Return [x, y] of the center of cell containing provided text 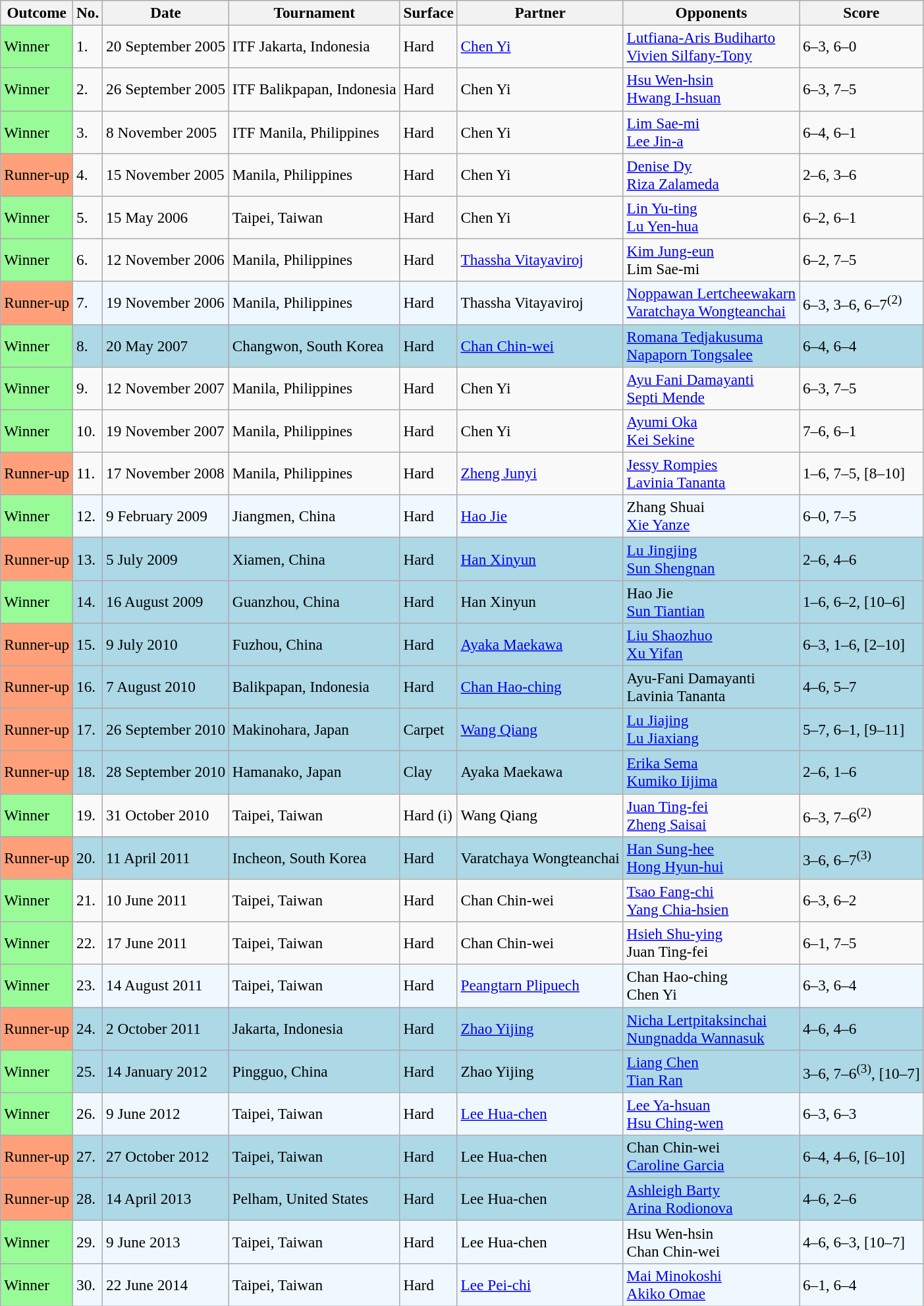
Date [166, 13]
3–6, 7–6(3), [10–7] [861, 1071]
Changwon, South Korea [314, 345]
6–1, 6–4 [861, 1285]
4–6, 4–6 [861, 1028]
Lee Pei-chi [540, 1285]
4–6, 6–3, [10–7] [861, 1241]
Hao Jie [540, 517]
Erika Sema Kumiko Iijima [711, 772]
22 June 2014 [166, 1285]
5. [88, 217]
Balikpapan, Indonesia [314, 687]
Chan Hao-ching Chen Yi [711, 986]
Jakarta, Indonesia [314, 1028]
2–6, 1–6 [861, 772]
6–4, 4–6, [6–10] [861, 1156]
4–6, 2–6 [861, 1199]
12 November 2007 [166, 387]
Hao Jie Sun Tiantian [711, 601]
7–6, 6–1 [861, 431]
No. [88, 13]
Noppawan Lertcheewakarn Varatchaya Wongteanchai [711, 303]
28 September 2010 [166, 772]
Chan Chin-wei Caroline Garcia [711, 1156]
6–3, 6–0 [861, 46]
17 November 2008 [166, 473]
Denise Dy Riza Zalameda [711, 174]
Carpet [428, 730]
6–0, 7–5 [861, 517]
6–3, 6–3 [861, 1114]
11 April 2011 [166, 858]
21. [88, 900]
8. [88, 345]
Pingguo, China [314, 1071]
6–3, 6–4 [861, 986]
8 November 2005 [166, 132]
28. [88, 1199]
1–6, 7–5, [8–10] [861, 473]
6–3, 7–6(2) [861, 814]
17. [88, 730]
ITF Jakarta, Indonesia [314, 46]
6–1, 7–5 [861, 942]
20 May 2007 [166, 345]
10. [88, 431]
Nicha Lertpitaksinchai Nungnadda Wannasuk [711, 1028]
Lu Jingjing Sun Shengnan [711, 559]
31 October 2010 [166, 814]
15 November 2005 [166, 174]
6–2, 7–5 [861, 260]
22. [88, 942]
Pelham, United States [314, 1199]
27 October 2012 [166, 1156]
Tournament [314, 13]
1–6, 6–2, [10–6] [861, 601]
Liang Chen Tian Ran [711, 1071]
ITF Manila, Philippines [314, 132]
4–6, 5–7 [861, 687]
2. [88, 90]
6–3, 6–2 [861, 900]
6–2, 6–1 [861, 217]
29. [88, 1241]
Peangtarn Plipuech [540, 986]
Lim Sae-mi Lee Jin-a [711, 132]
Ayu-Fani Damayanti Lavinia Tananta [711, 687]
Liu Shaozhuo Xu Yifan [711, 644]
Ashleigh Barty Arina Rodionova [711, 1199]
26. [88, 1114]
20. [88, 858]
1. [88, 46]
5–7, 6–1, [9–11] [861, 730]
Hard (i) [428, 814]
23. [88, 986]
Jiangmen, China [314, 517]
4. [88, 174]
15 May 2006 [166, 217]
Hsieh Shu-ying Juan Ting-fei [711, 942]
Score [861, 13]
Ayu Fani Damayanti Septi Mende [711, 387]
3. [88, 132]
14 January 2012 [166, 1071]
20 September 2005 [166, 46]
Kim Jung-eun Lim Sae-mi [711, 260]
24. [88, 1028]
3–6, 6–7(3) [861, 858]
13. [88, 559]
9. [88, 387]
16. [88, 687]
12. [88, 517]
6. [88, 260]
Xiamen, China [314, 559]
Clay [428, 772]
Lin Yu-ting Lu Yen-hua [711, 217]
6–3, 3–6, 6–7(2) [861, 303]
Hsu Wen-hsin Chan Chin-wei [711, 1241]
Hsu Wen-hsin Hwang I-hsuan [711, 90]
Partner [540, 13]
Jessy Rompies Lavinia Tananta [711, 473]
19. [88, 814]
27. [88, 1156]
Hamanako, Japan [314, 772]
25. [88, 1071]
26 September 2010 [166, 730]
Juan Ting-fei Zheng Saisai [711, 814]
Makinohara, Japan [314, 730]
5 July 2009 [166, 559]
14. [88, 601]
15. [88, 644]
9 February 2009 [166, 517]
Zheng Junyi [540, 473]
Zhang Shuai Xie Yanze [711, 517]
Fuzhou, China [314, 644]
Guanzhou, China [314, 601]
9 July 2010 [166, 644]
19 November 2007 [166, 431]
Romana Tedjakusuma Napaporn Tongsalee [711, 345]
Varatchaya Wongteanchai [540, 858]
Lutfiana-Aris Budiharto Vivien Silfany-Tony [711, 46]
26 September 2005 [166, 90]
6–4, 6–4 [861, 345]
Mai Minokoshi Akiko Omae [711, 1285]
ITF Balikpapan, Indonesia [314, 90]
Incheon, South Korea [314, 858]
Outcome [37, 13]
17 June 2011 [166, 942]
14 April 2013 [166, 1199]
12 November 2006 [166, 260]
Tsao Fang-chi Yang Chia-hsien [711, 900]
14 August 2011 [166, 986]
6–4, 6–1 [861, 132]
Han Sung-hee Hong Hyun-hui [711, 858]
10 June 2011 [166, 900]
2–6, 4–6 [861, 559]
9 June 2012 [166, 1114]
Opponents [711, 13]
7 August 2010 [166, 687]
9 June 2013 [166, 1241]
30. [88, 1285]
2 October 2011 [166, 1028]
Surface [428, 13]
19 November 2006 [166, 303]
2–6, 3–6 [861, 174]
Lee Ya-hsuan Hsu Ching-wen [711, 1114]
11. [88, 473]
7. [88, 303]
18. [88, 772]
6–3, 1–6, [2–10] [861, 644]
16 August 2009 [166, 601]
Chan Hao-ching [540, 687]
Lu Jiajing Lu Jiaxiang [711, 730]
Ayumi Oka Kei Sekine [711, 431]
